From the cell containing the given text, extract its center point as (x, y) coordinate. 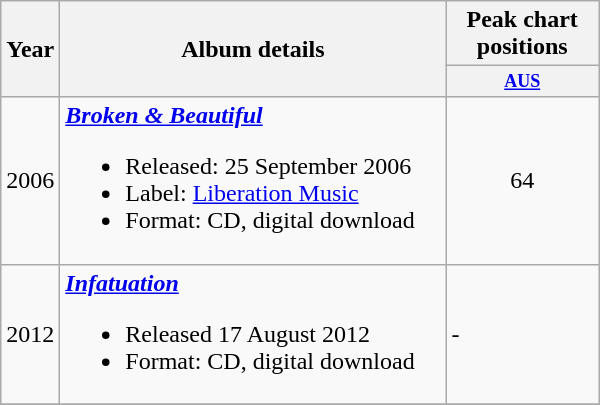
Broken & BeautifulReleased: 25 September 2006Label: Liberation MusicFormat: CD, digital download (253, 180)
Album details (253, 49)
- (522, 334)
AUS (522, 82)
64 (522, 180)
InfatuationReleased 17 August 2012Format: CD, digital download (253, 334)
2012 (30, 334)
2006 (30, 180)
Peak chart positions (522, 34)
Year (30, 49)
